Return (X, Y) of the center of cell containing provided text 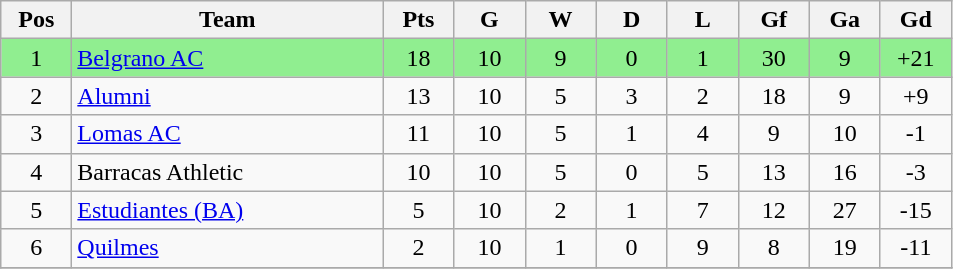
Gf (774, 20)
Lomas AC (228, 134)
Barracas Athletic (228, 172)
Pts (418, 20)
30 (774, 58)
16 (844, 172)
19 (844, 248)
11 (418, 134)
-15 (916, 210)
Team (228, 20)
W (560, 20)
-11 (916, 248)
Alumni (228, 96)
Belgrano AC (228, 58)
Ga (844, 20)
L (702, 20)
7 (702, 210)
8 (774, 248)
G (490, 20)
6 (36, 248)
-3 (916, 172)
+9 (916, 96)
27 (844, 210)
-1 (916, 134)
Estudiantes (BA) (228, 210)
Gd (916, 20)
+21 (916, 58)
Pos (36, 20)
D (632, 20)
Quilmes (228, 248)
12 (774, 210)
